Pinpoint the cell where the given text exists, returning its (X, Y) midpoint coordinate. 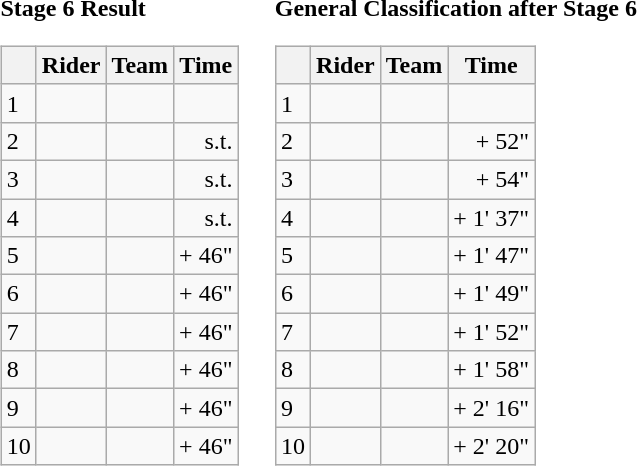
+ 2' 16" (492, 408)
+ 1' 47" (492, 256)
+ 1' 37" (492, 217)
+ 1' 58" (492, 370)
+ 54" (492, 179)
+ 2' 20" (492, 446)
+ 1' 52" (492, 332)
+ 1' 49" (492, 294)
+ 52" (492, 141)
